Provide the [x, y] coordinate of the cell's center where the given text is located.  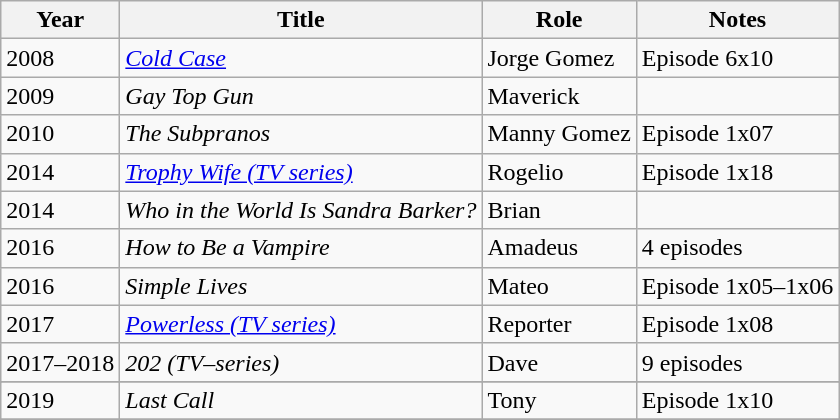
Title [301, 20]
Episode 6x10 [737, 58]
Episode 1x10 [737, 400]
2009 [60, 96]
Episode 1x05–1x06 [737, 286]
Powerless (TV series) [301, 324]
Who in the World Is Sandra Barker? [301, 210]
2017 [60, 324]
2019 [60, 400]
Trophy Wife (TV series) [301, 172]
9 episodes [737, 362]
2008 [60, 58]
2017–2018 [60, 362]
Reporter [559, 324]
4 episodes [737, 248]
Dave [559, 362]
Last Call [301, 400]
2010 [60, 134]
Jorge Gomez [559, 58]
Episode 1x18 [737, 172]
Mateo [559, 286]
Notes [737, 20]
Role [559, 20]
Year [60, 20]
How to Be a Vampire [301, 248]
Rogelio [559, 172]
Gay Top Gun [301, 96]
Amadeus [559, 248]
The Subpranos [301, 134]
Simple Lives [301, 286]
Tony [559, 400]
Maverick [559, 96]
Manny Gomez [559, 134]
Cold Case [301, 58]
Brian [559, 210]
202 (TV–series) [301, 362]
Episode 1x07 [737, 134]
Episode 1x08 [737, 324]
